From the cell containing the given text, extract its center point as [X, Y] coordinate. 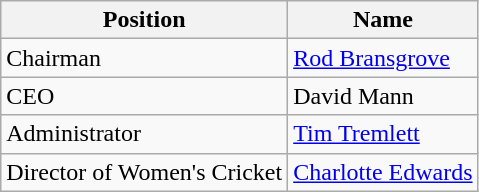
Chairman [144, 58]
Director of Women's Cricket [144, 172]
Position [144, 20]
David Mann [383, 96]
Tim Tremlett [383, 134]
Name [383, 20]
Administrator [144, 134]
Charlotte Edwards [383, 172]
Rod Bransgrove [383, 58]
CEO [144, 96]
